Output the [X, Y] coordinate of the center of the cell containing the given text.  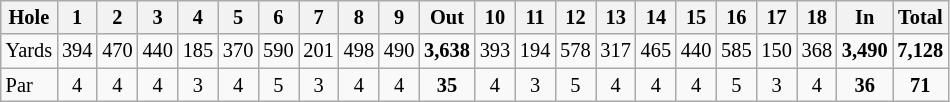
185 [198, 51]
35 [447, 85]
201 [319, 51]
13 [616, 17]
Hole [29, 17]
498 [359, 51]
490 [399, 51]
12 [575, 17]
394 [77, 51]
Yards [29, 51]
10 [495, 17]
8 [359, 17]
578 [575, 51]
368 [817, 51]
1 [77, 17]
Out [447, 17]
470 [117, 51]
15 [696, 17]
7,128 [921, 51]
370 [238, 51]
14 [656, 17]
590 [278, 51]
150 [776, 51]
7 [319, 17]
71 [921, 85]
2 [117, 17]
36 [865, 85]
Par [29, 85]
In [865, 17]
585 [736, 51]
317 [616, 51]
Total [921, 17]
16 [736, 17]
3,638 [447, 51]
393 [495, 51]
194 [535, 51]
6 [278, 17]
3,490 [865, 51]
17 [776, 17]
18 [817, 17]
465 [656, 51]
9 [399, 17]
11 [535, 17]
